Scan for the cell matching the given text and deliver its [X, Y] coordinate at center. 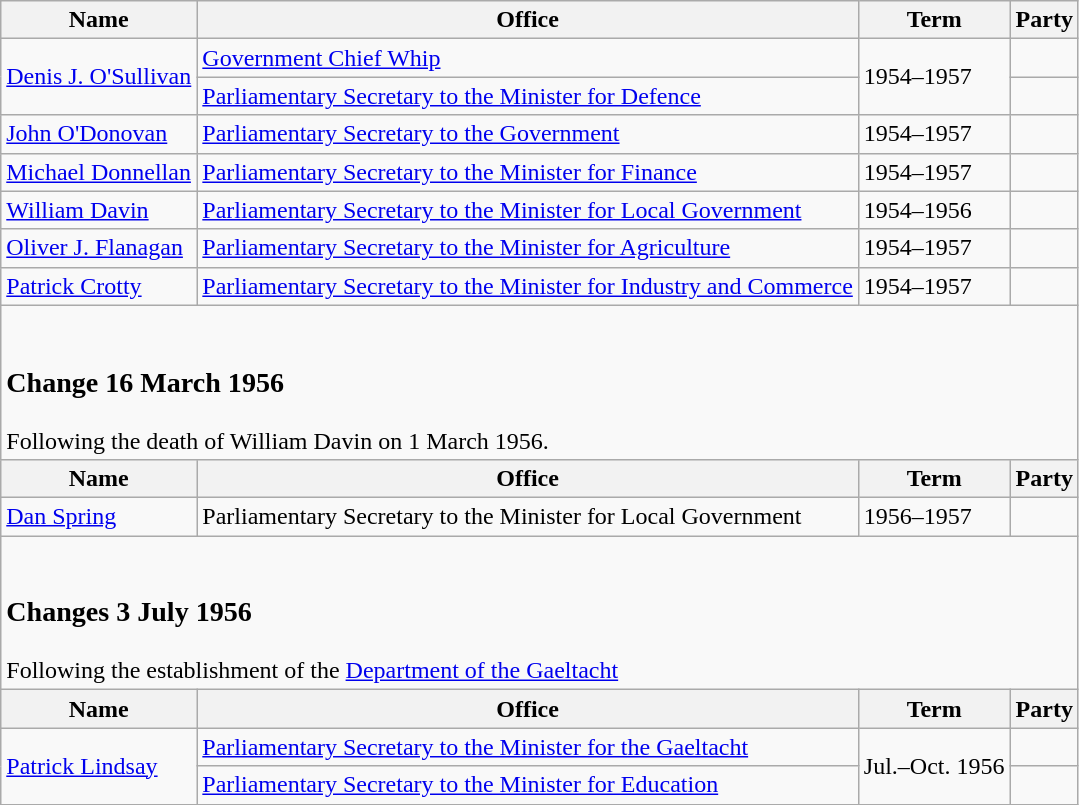
Parliamentary Secretary to the Minister for Defence [528, 96]
John O'Donovan [99, 134]
1954–1956 [934, 210]
Government Chief Whip [528, 58]
Jul.–Oct. 1956 [934, 766]
Michael Donnellan [99, 172]
Parliamentary Secretary to the Government [528, 134]
Parliamentary Secretary to the Minister for Finance [528, 172]
Denis J. O'Sullivan [99, 77]
William Davin [99, 210]
Patrick Crotty [99, 286]
Change 16 March 1956Following the death of William Davin on 1 March 1956. [540, 382]
Parliamentary Secretary to the Minister for Agriculture [528, 248]
1956–1957 [934, 517]
Parliamentary Secretary to the Minister for the Gaeltacht [528, 747]
Changes 3 July 1956Following the establishment of the Department of the Gaeltacht [540, 613]
Oliver J. Flanagan [99, 248]
Parliamentary Secretary to the Minister for Education [528, 785]
Dan Spring [99, 517]
Parliamentary Secretary to the Minister for Industry and Commerce [528, 286]
Patrick Lindsay [99, 766]
